Locate the cell with the specified text and output its [x, y] center coordinate. 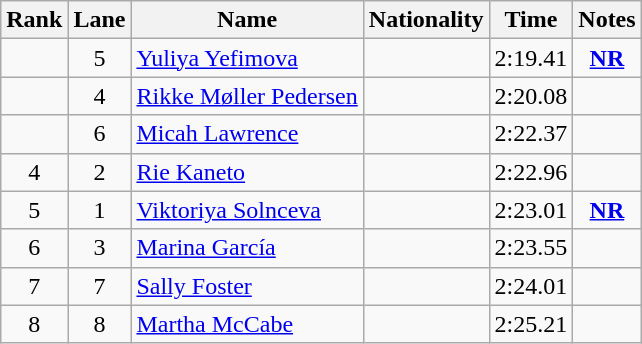
Notes [607, 20]
Nationality [426, 20]
2:22.96 [531, 172]
2:24.01 [531, 286]
Marina García [247, 248]
Time [531, 20]
2:22.37 [531, 134]
Name [247, 20]
2:20.08 [531, 96]
Rank [34, 20]
1 [100, 210]
2:23.01 [531, 210]
2:19.41 [531, 58]
Yuliya Yefimova [247, 58]
Martha McCabe [247, 324]
Rikke Møller Pedersen [247, 96]
2:25.21 [531, 324]
Micah Lawrence [247, 134]
Rie Kaneto [247, 172]
2 [100, 172]
3 [100, 248]
Viktoriya Solnceva [247, 210]
2:23.55 [531, 248]
Lane [100, 20]
Sally Foster [247, 286]
